Scan for the cell matching the given text and deliver its (X, Y) coordinate at center. 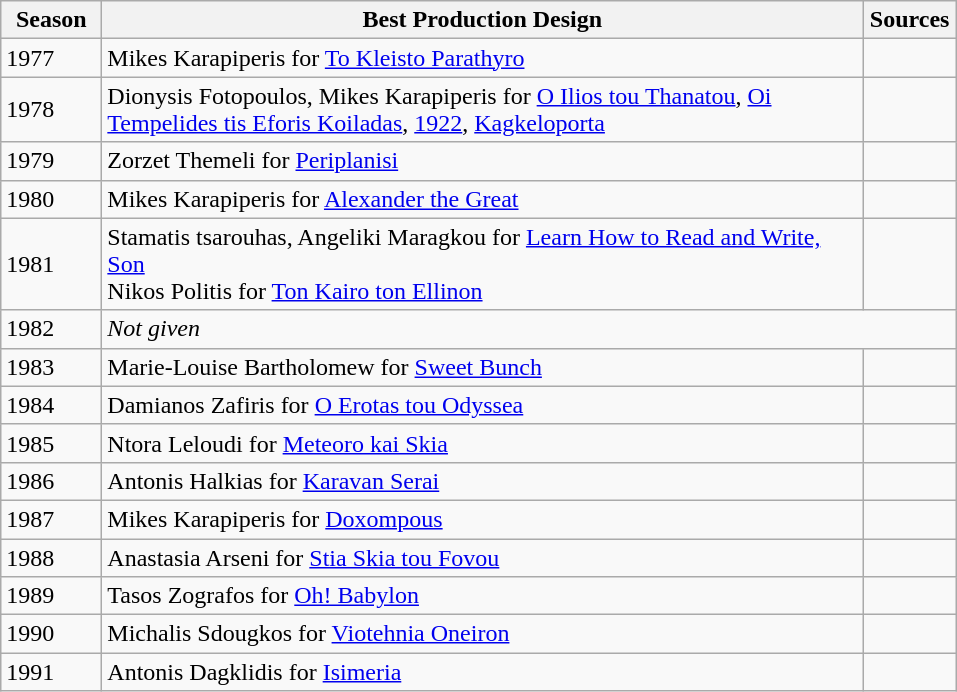
Sources (910, 20)
Zorzet Themeli for Periplanisi (482, 161)
Antonis Dagklidis for Isimeria (482, 672)
Dionysis Fotopoulos, Mikes Karapiperis for O Ilios tou Thanatou, Oi Tempelides tis Eforis Koiladas, 1922, Kagkeloporta (482, 110)
Michalis Sdougkos for Viotehnia Oneiron (482, 634)
1978 (52, 110)
Stamatis tsarouhas, Angeliki Maragkou for Learn How to Read and Write, SonNikos Politis for Ton Kairo ton Ellinon (482, 264)
1991 (52, 672)
Tasos Zografos for Oh! Babylon (482, 596)
1985 (52, 443)
1979 (52, 161)
Antonis Halkias for Karavan Serai (482, 481)
Not given (530, 329)
Best Production Design (482, 20)
Mikes Karapiperis for Doxompous (482, 519)
Marie-Louise Bartholomew for Sweet Bunch (482, 367)
1982 (52, 329)
Ntora Leloudi for Meteoro kai Skia (482, 443)
Mikes Karapiperis for To Kleisto Parathyro (482, 58)
1983 (52, 367)
1990 (52, 634)
1989 (52, 596)
1987 (52, 519)
1981 (52, 264)
1986 (52, 481)
Mikes Karapiperis for Alexander the Great (482, 199)
Anastasia Arseni for Stia Skia tou Fovou (482, 557)
Season (52, 20)
1988 (52, 557)
1977 (52, 58)
1980 (52, 199)
Damianos Zafiris for O Erotas tou Odyssea (482, 405)
1984 (52, 405)
